Determine the [X, Y] coordinate at the center of the cell enclosing the given text.  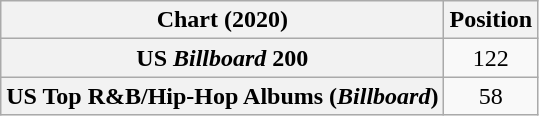
58 [491, 96]
US Top R&B/Hip-Hop Albums (Billboard) [222, 96]
US Billboard 200 [222, 58]
Position [491, 20]
Chart (2020) [222, 20]
122 [491, 58]
